Pinpoint the cell where the given text exists, returning its [X, Y] midpoint coordinate. 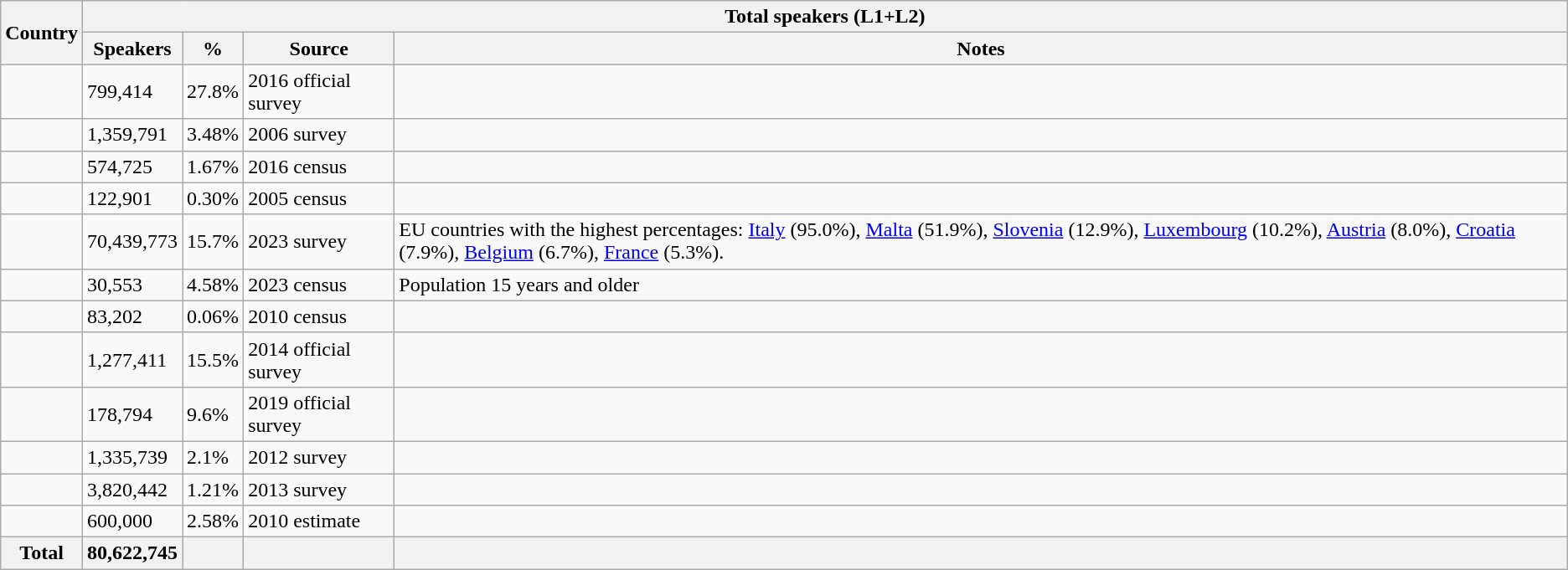
Total [42, 553]
600,000 [132, 521]
2006 survey [319, 135]
Notes [981, 49]
574,725 [132, 167]
2023 census [319, 285]
2023 survey [319, 241]
178,794 [132, 413]
2.58% [213, 521]
1.67% [213, 167]
2013 survey [319, 490]
15.5% [213, 360]
70,439,773 [132, 241]
2012 survey [319, 457]
9.6% [213, 413]
122,901 [132, 198]
Source [319, 49]
2010 census [319, 316]
2.1% [213, 457]
799,414 [132, 92]
80,622,745 [132, 553]
1,359,791 [132, 135]
2016 census [319, 167]
27.8% [213, 92]
2010 estimate [319, 521]
15.7% [213, 241]
4.58% [213, 285]
Population 15 years and older [981, 285]
2019 official survey [319, 413]
Speakers [132, 49]
2005 census [319, 198]
1,335,739 [132, 457]
1,277,411 [132, 360]
83,202 [132, 316]
0.06% [213, 316]
2016 official survey [319, 92]
30,553 [132, 285]
1.21% [213, 490]
2014 official survey [319, 360]
0.30% [213, 198]
3,820,442 [132, 490]
% [213, 49]
Country [42, 33]
3.48% [213, 135]
Total speakers (L1+L2) [824, 17]
